Return the [X, Y] coordinate for the center point of the cell that contains the specified text.  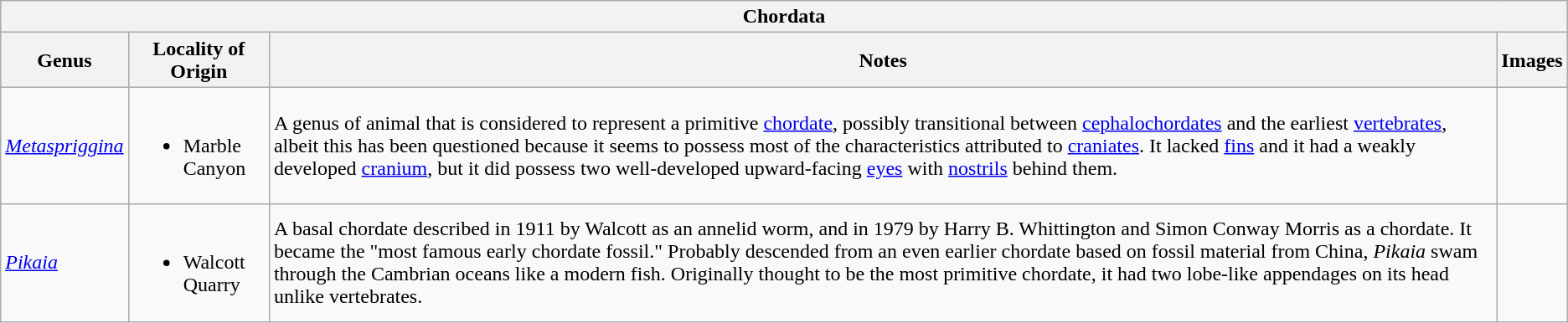
Chordata [784, 17]
Marble Canyon [199, 146]
Pikaia [64, 263]
Genus [64, 60]
Metaspriggina [64, 146]
Walcott Quarry [199, 263]
Notes [883, 60]
Images [1532, 60]
Locality of Origin [199, 60]
